Extract the [x, y] coordinate from the center of the cell holding the provided text.  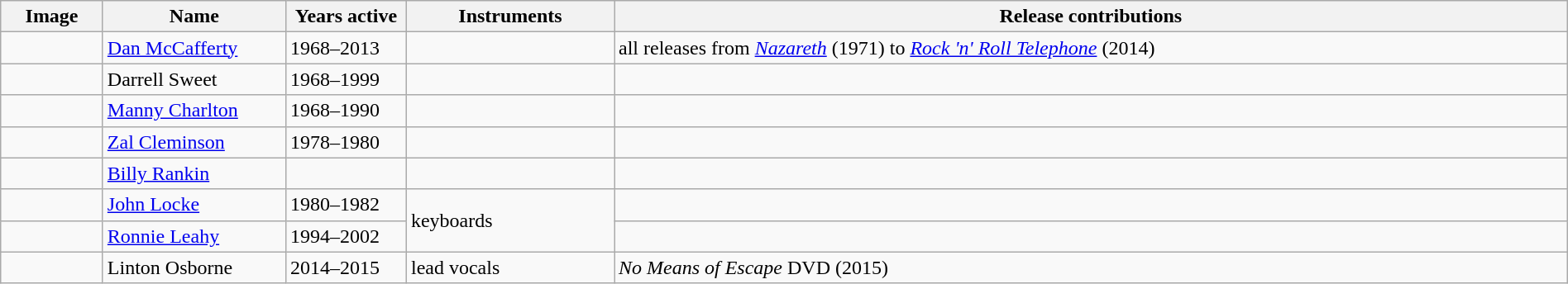
1980–1982 [346, 205]
all releases from Nazareth (1971) to Rock 'n' Roll Telephone (2014) [1090, 48]
1968–1990 [346, 111]
Ronnie Leahy [194, 236]
Billy Rankin [194, 173]
2014–2015 [346, 267]
1968–2013 [346, 48]
Darrell Sweet [194, 79]
1978–1980 [346, 142]
1994–2002 [346, 236]
Manny Charlton [194, 111]
lead vocals [509, 267]
Linton Osborne [194, 267]
No Means of Escape DVD (2015) [1090, 267]
Years active [346, 17]
Instruments [509, 17]
Image [52, 17]
Name [194, 17]
Zal Cleminson [194, 142]
Release contributions [1090, 17]
John Locke [194, 205]
keyboards [509, 220]
Dan McCafferty [194, 48]
1968–1999 [346, 79]
